Find where the given text appears and provide that cell's center as [X, Y] coordinate. 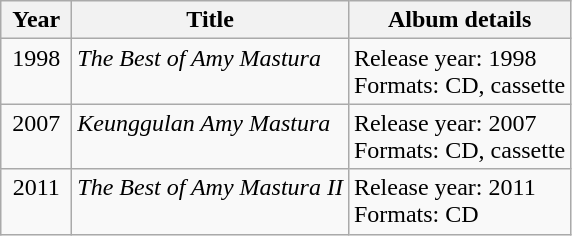
Release year: 2011 Formats: CD [459, 202]
Release year: 1998 Formats: CD, cassette [459, 72]
2007 [36, 136]
The Best of Amy Mastura [210, 72]
2011 [36, 202]
Album details [459, 20]
The Best of Amy Mastura II [210, 202]
Keunggulan Amy Mastura [210, 136]
Title [210, 20]
1998 [36, 72]
Year [36, 20]
Release year: 2007 Formats: CD, cassette [459, 136]
